Scan for the cell matching the given text and deliver its (x, y) coordinate at center. 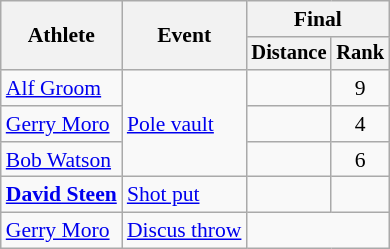
Bob Watson (62, 160)
Final (317, 19)
Athlete (62, 36)
David Steen (62, 195)
Discus throw (184, 231)
6 (360, 160)
4 (360, 124)
Event (184, 36)
Distance (288, 54)
Shot put (184, 195)
Pole vault (184, 124)
Rank (360, 54)
9 (360, 88)
Alf Groom (62, 88)
